Provide the (X, Y) coordinate of the cell's center where the given text is located.  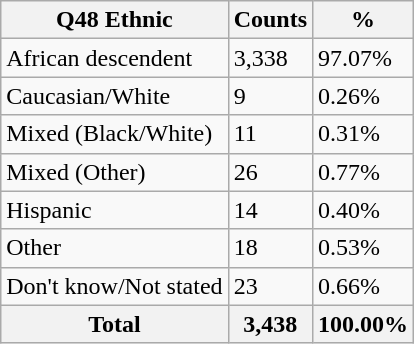
18 (270, 248)
0.26% (364, 96)
3,438 (270, 324)
0.66% (364, 286)
23 (270, 286)
14 (270, 210)
0.77% (364, 172)
3,338 (270, 58)
Don't know/Not stated (114, 286)
97.07% (364, 58)
% (364, 20)
100.00% (364, 324)
0.31% (364, 134)
African descendent (114, 58)
9 (270, 96)
26 (270, 172)
Mixed (Other) (114, 172)
0.40% (364, 210)
Total (114, 324)
0.53% (364, 248)
Caucasian/White (114, 96)
Q48 Ethnic (114, 20)
Other (114, 248)
Hispanic (114, 210)
11 (270, 134)
Mixed (Black/White) (114, 134)
Counts (270, 20)
